From the cell containing the given text, extract its center point as [x, y] coordinate. 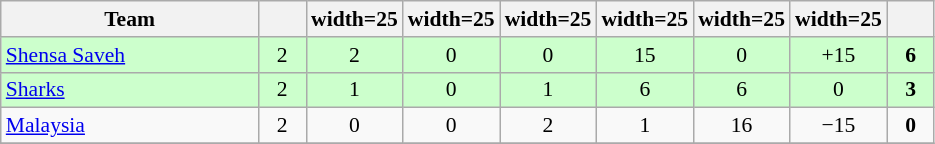
16 [742, 126]
−15 [838, 126]
+15 [838, 55]
Malaysia [130, 126]
Sharks [130, 90]
Team [130, 19]
Shensa Saveh [130, 55]
3 [911, 90]
15 [644, 55]
